Scan for the cell matching the given text and deliver its [X, Y] coordinate at center. 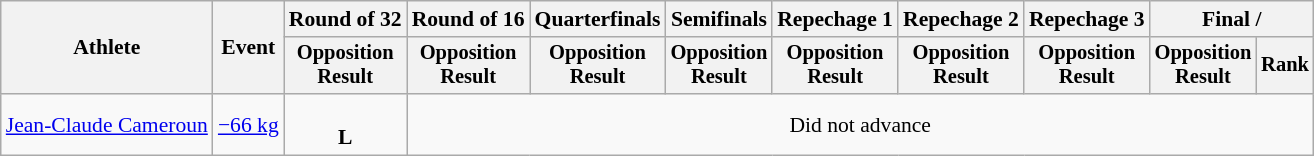
Final / [1232, 19]
Round of 16 [468, 19]
Jean-Claude Cameroun [107, 124]
Repechage 2 [961, 19]
Event [248, 48]
L [346, 124]
Athlete [107, 48]
−66 kg [248, 124]
Semifinals [720, 19]
Did not advance [860, 124]
Round of 32 [346, 19]
Quarterfinals [598, 19]
Rank [1285, 66]
Repechage 3 [1087, 19]
Repechage 1 [835, 19]
